Detect which cell encompasses the target text, then output its (X, Y) center coordinate. 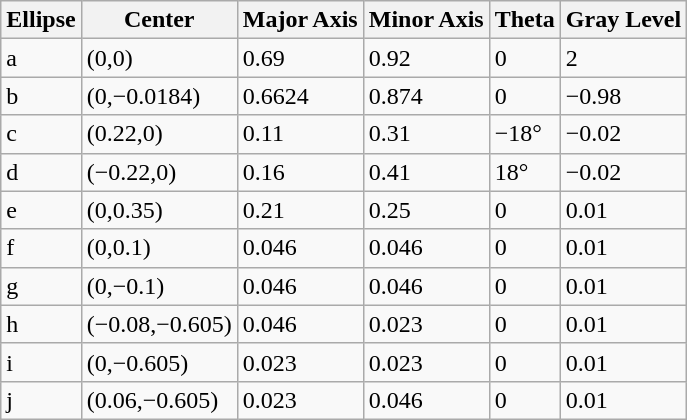
(0.06,−0.605) (159, 400)
(0.22,0) (159, 134)
(0,−0.1) (159, 286)
j (41, 400)
0.31 (426, 134)
i (41, 362)
0.92 (426, 58)
f (41, 248)
2 (623, 58)
(0,0) (159, 58)
(0,−0.0184) (159, 96)
0.874 (426, 96)
Theta (524, 20)
0.21 (300, 210)
Center (159, 20)
0.6624 (300, 96)
0.25 (426, 210)
−18° (524, 134)
h (41, 324)
g (41, 286)
Minor Axis (426, 20)
18° (524, 172)
(0,0.1) (159, 248)
0.69 (300, 58)
e (41, 210)
Gray Level (623, 20)
−0.98 (623, 96)
(−0.08,−0.605) (159, 324)
d (41, 172)
(0,0.35) (159, 210)
Major Axis (300, 20)
(−0.22,0) (159, 172)
a (41, 58)
0.41 (426, 172)
0.16 (300, 172)
c (41, 134)
Ellipse (41, 20)
b (41, 96)
0.11 (300, 134)
(0,−0.605) (159, 362)
